Scan for the cell matching the given text and deliver its [X, Y] coordinate at center. 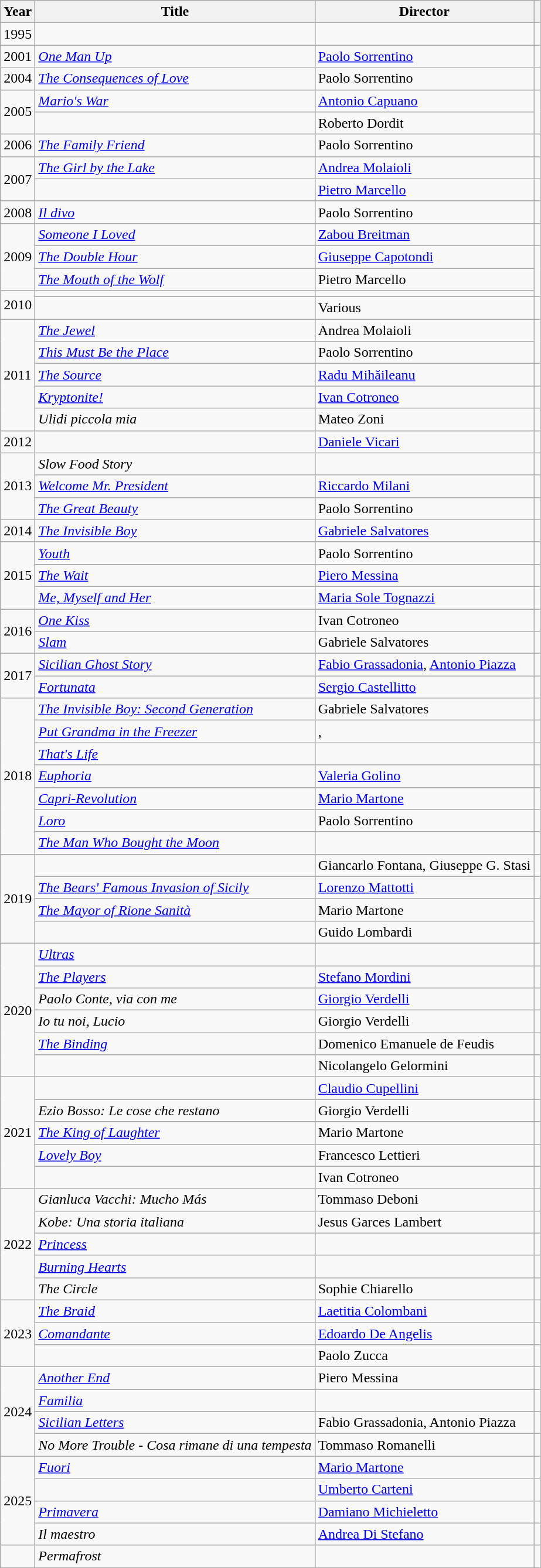
Someone I Loved [175, 234]
Me, Myself and Her [175, 597]
The Man Who Bought the Moon [175, 843]
Slam [175, 643]
2018 [18, 776]
Domenico Emanuele de Feudis [424, 1044]
Slow Food Story [175, 464]
Capri-Revolution [175, 798]
2005 [18, 112]
Put Grandma in the Freezer [175, 732]
2010 [18, 305]
Maria Sole Tognazzi [424, 597]
Primavera [175, 1512]
Director [424, 12]
Gianluca Vacchi: Mucho Más [175, 1200]
2017 [18, 676]
The Invisible Boy: Second Generation [175, 709]
The Mayor of Rione Sanità [175, 910]
Mateo Zoni [424, 419]
Sophie Chiarello [424, 1289]
This Must Be the Place [175, 353]
Riccardo Milani [424, 486]
Sicilian Letters [175, 1423]
Comandante [175, 1334]
, [424, 732]
Loro [175, 821]
Ezio Bosso: Le cose che restano [175, 1111]
Daniele Vicari [424, 442]
2021 [18, 1133]
Year [18, 12]
2016 [18, 631]
One Man Up [175, 56]
Il maestro [175, 1534]
2022 [18, 1244]
The Braid [175, 1311]
2013 [18, 486]
2011 [18, 375]
Il divo [175, 212]
Another End [175, 1378]
The Mouth of the Wolf [175, 279]
2009 [18, 257]
Lovely Boy [175, 1155]
Mario's War [175, 101]
Antonio Capuano [424, 101]
Stefano Mordini [424, 976]
The Jewel [175, 330]
The Great Beauty [175, 508]
2023 [18, 1333]
2004 [18, 78]
The Wait [175, 575]
The King of Laughter [175, 1133]
Kryptonite! [175, 397]
No More Trouble - Cosa rimane di una tempesta [175, 1445]
The Binding [175, 1044]
Tommaso Deboni [424, 1200]
Zabou Breitman [424, 234]
2014 [18, 531]
Permafrost [175, 1556]
Jesus Garces Lambert [424, 1222]
2015 [18, 575]
Francesco Lettieri [424, 1155]
The Circle [175, 1289]
Giuseppe Capotondi [424, 257]
Nicolangelo Gelormini [424, 1066]
One Kiss [175, 620]
Radu Mihăileanu [424, 375]
Paolo Conte, via con me [175, 999]
Sicilian Ghost Story [175, 665]
The Consequences of Love [175, 78]
Edoardo De Angelis [424, 1334]
2001 [18, 56]
Roberto Dordit [424, 123]
Various [424, 308]
The Invisible Boy [175, 531]
2025 [18, 1501]
2006 [18, 145]
Claudio Cupellini [424, 1088]
Fortunata [175, 687]
2007 [18, 179]
Familia [175, 1400]
Guido Lombardi [424, 932]
Kobe: Una storia italiana [175, 1222]
Paolo Zucca [424, 1356]
The Bears' Famous Invasion of Sicily [175, 887]
Valeria Golino [424, 776]
The Players [175, 976]
Damiano Michieletto [424, 1512]
2012 [18, 442]
Giancarlo Fontana, Giuseppe G. Stasi [424, 865]
Youth [175, 553]
That's Life [175, 754]
Tommaso Romanelli [424, 1445]
Ulidi piccola mia [175, 419]
Lorenzo Mattotti [424, 887]
The Double Hour [175, 257]
Fuori [175, 1467]
Burning Hearts [175, 1266]
The Source [175, 375]
1995 [18, 34]
Sergio Castellitto [424, 687]
Laetitia Colombani [424, 1311]
Umberto Carteni [424, 1490]
2024 [18, 1412]
2019 [18, 899]
2008 [18, 212]
2020 [18, 1010]
Andrea Di Stefano [424, 1534]
The Girl by the Lake [175, 168]
Euphoria [175, 776]
Princess [175, 1244]
Welcome Mr. President [175, 486]
Io tu noi, Lucio [175, 1022]
Ultras [175, 954]
The Family Friend [175, 145]
Title [175, 12]
